Detect which cell encompasses the target text, then output its [X, Y] center coordinate. 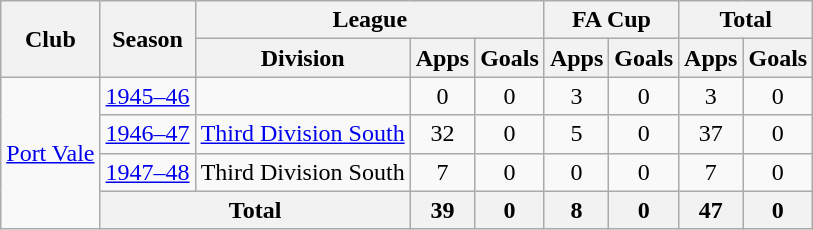
Port Vale [50, 153]
37 [711, 134]
League [370, 20]
Division [302, 58]
Club [50, 39]
1947–48 [148, 172]
FA Cup [611, 20]
39 [442, 210]
1945–46 [148, 96]
8 [576, 210]
Season [148, 39]
32 [442, 134]
47 [711, 210]
1946–47 [148, 134]
5 [576, 134]
